Locate the cell with the specified text and output its [x, y] center coordinate. 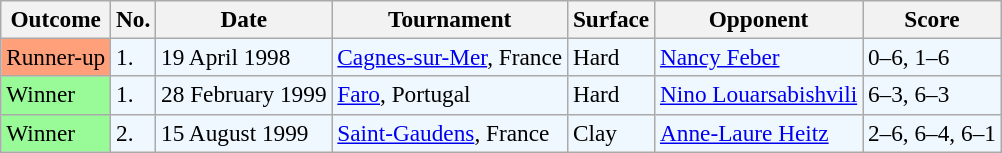
Tournament [450, 19]
Faro, Portugal [450, 95]
Clay [612, 133]
No. [134, 19]
2–6, 6–4, 6–1 [932, 133]
2. [134, 133]
0–6, 1–6 [932, 57]
6–3, 6–3 [932, 95]
Date [244, 19]
Cagnes-sur-Mer, France [450, 57]
Opponent [759, 19]
Saint-Gaudens, France [450, 133]
19 April 1998 [244, 57]
Runner-up [56, 57]
Score [932, 19]
Outcome [56, 19]
Anne-Laure Heitz [759, 133]
Nancy Feber [759, 57]
28 February 1999 [244, 95]
Surface [612, 19]
Nino Louarsabishvili [759, 95]
15 August 1999 [244, 133]
